Locate the cell with the specified text and output its [X, Y] center coordinate. 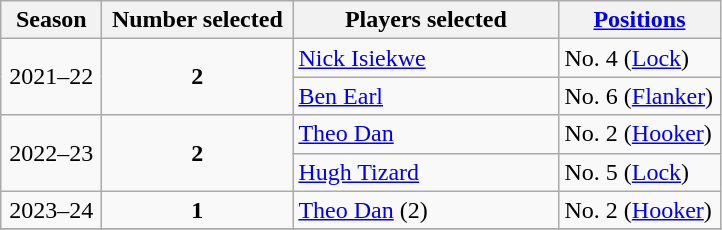
Season [52, 20]
Number selected [198, 20]
2023–24 [52, 210]
Hugh Tizard [426, 172]
1 [198, 210]
Positions [640, 20]
2022–23 [52, 153]
No. 6 (Flanker) [640, 96]
Theo Dan [426, 134]
Nick Isiekwe [426, 58]
Ben Earl [426, 96]
Theo Dan (2) [426, 210]
No. 5 (Lock) [640, 172]
No. 4 (Lock) [640, 58]
2021–22 [52, 77]
Players selected [426, 20]
